Capture the cell that displays the provided text and extract its (X, Y) central coordinate. 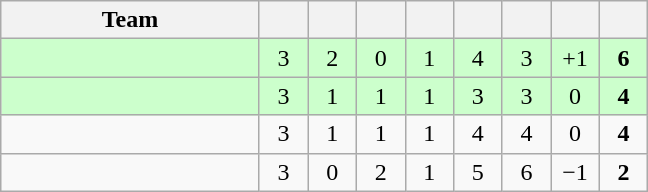
+1 (576, 58)
5 (478, 172)
−1 (576, 172)
Team (130, 20)
